Detect which cell encompasses the target text, then output its (X, Y) center coordinate. 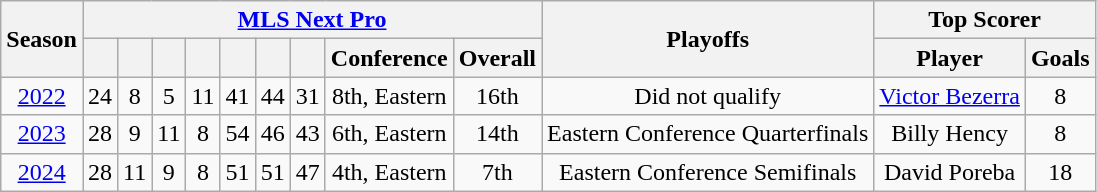
44 (272, 96)
31 (308, 96)
5 (169, 96)
Victor Bezerra (950, 96)
Overall (497, 58)
47 (308, 172)
7th (497, 172)
Player (950, 58)
Did not qualify (708, 96)
Top Scorer (984, 20)
Eastern Conference Semifinals (708, 172)
24 (100, 96)
2023 (42, 134)
16th (497, 96)
Season (42, 39)
4th, Eastern (389, 172)
Conference (389, 58)
6th, Eastern (389, 134)
David Poreba (950, 172)
43 (308, 134)
Billy Hency (950, 134)
Eastern Conference Quarterfinals (708, 134)
MLS Next Pro (312, 20)
46 (272, 134)
Goals (1060, 58)
18 (1060, 172)
41 (238, 96)
14th (497, 134)
8th, Eastern (389, 96)
2024 (42, 172)
2022 (42, 96)
54 (238, 134)
Playoffs (708, 39)
